Determine the [x, y] coordinate at the center of the cell enclosing the given text.  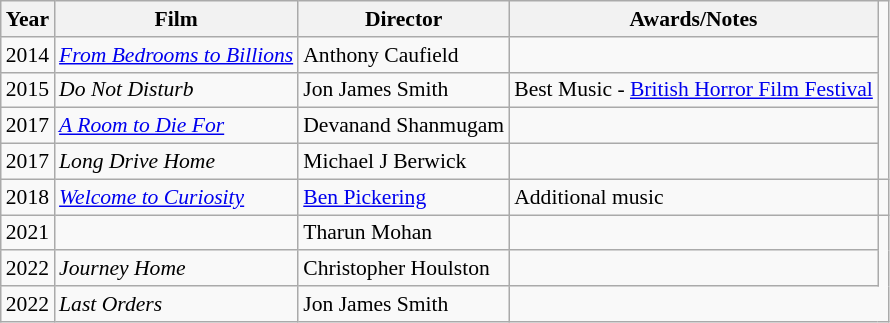
Journey Home [176, 269]
Film [176, 19]
Christopher Houlston [404, 269]
Year [28, 19]
2015 [28, 90]
From Bedrooms to Billions [176, 55]
Director [404, 19]
Long Drive Home [176, 162]
Last Orders [176, 304]
Tharun Mohan [404, 233]
Devanand Shanmugam [404, 126]
2014 [28, 55]
Awards/Notes [694, 19]
Best Music - British Horror Film Festival [694, 90]
Anthony Caufield [404, 55]
Additional music [694, 197]
Welcome to Curiosity [176, 197]
Michael J Berwick [404, 162]
Do Not Disturb [176, 90]
Ben Pickering [404, 197]
2018 [28, 197]
2021 [28, 233]
A Room to Die For [176, 126]
